Identify which cell holds the provided text, then report its [x, y] central coordinate. 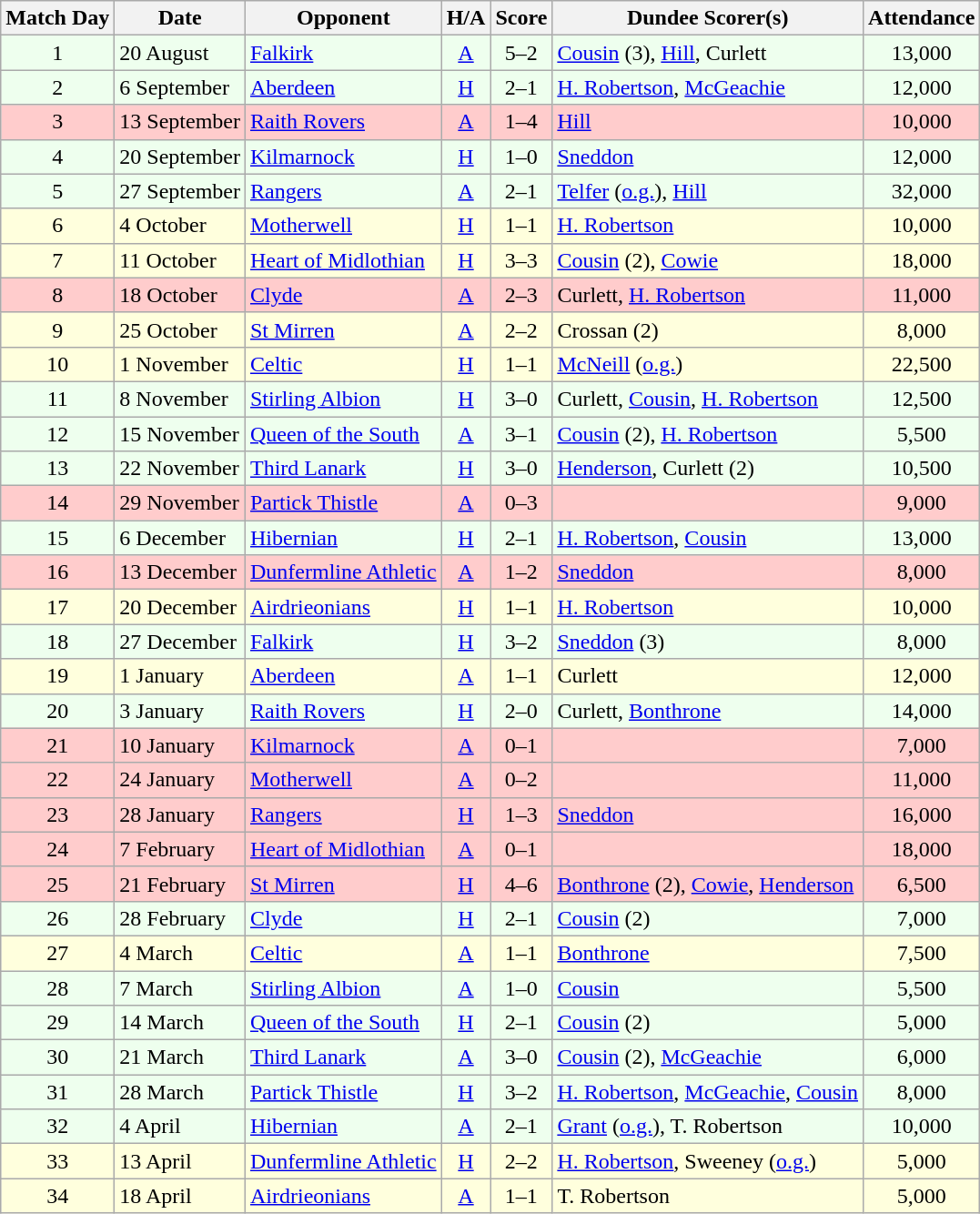
24 January [180, 780]
32,000 [922, 191]
27 September [180, 191]
Attendance [922, 18]
6,500 [922, 884]
30 [58, 1057]
29 [58, 1023]
Cousin (2), McGeachie [708, 1057]
T. Robertson [708, 1196]
32 [58, 1127]
16,000 [922, 814]
6 September [180, 87]
24 [58, 849]
0–3 [521, 503]
20 August [180, 53]
14 March [180, 1023]
Henderson, Curlett (2) [708, 469]
20 [58, 711]
Score [521, 18]
5 [58, 191]
23 [58, 814]
Bonthrone (2), Cowie, Henderson [708, 884]
1 January [180, 676]
27 [58, 953]
13 September [180, 122]
9 [58, 329]
4 April [180, 1127]
Match Day [58, 18]
21 [58, 745]
7 [58, 260]
H. Robertson, McGeachie, Cousin [708, 1092]
Cousin (3), Hill, Curlett [708, 53]
Opponent [343, 18]
7,500 [922, 953]
7 February [180, 849]
4–6 [521, 884]
21 February [180, 884]
10,500 [922, 469]
33 [58, 1161]
19 [58, 676]
Bonthrone [708, 953]
17 [58, 607]
14,000 [922, 711]
25 October [180, 329]
7 March [180, 987]
6 [58, 226]
16 [58, 572]
15 November [180, 434]
13 April [180, 1161]
Telfer (o.g.), Hill [708, 191]
2–3 [521, 295]
1 [58, 53]
28 January [180, 814]
20 December [180, 607]
1 November [180, 364]
4 October [180, 226]
27 December [180, 642]
McNeill (o.g.) [708, 364]
5–2 [521, 53]
26 [58, 918]
H. Robertson, McGeachie [708, 87]
31 [58, 1092]
Curlett, Bonthrone [708, 711]
1–4 [521, 122]
13 [58, 469]
14 [58, 503]
Sneddon (3) [708, 642]
11 [58, 399]
18 April [180, 1196]
Date [180, 18]
Cousin [708, 987]
H/A [466, 18]
Curlett, Cousin, H. Robertson [708, 399]
29 November [180, 503]
34 [58, 1196]
4 March [180, 953]
12 [58, 434]
15 [58, 538]
4 [58, 157]
25 [58, 884]
6 December [180, 538]
22 November [180, 469]
H. Robertson, Cousin [708, 538]
20 September [180, 157]
13 December [180, 572]
28 [58, 987]
2 [58, 87]
12,500 [922, 399]
8 November [180, 399]
1–2 [521, 572]
8 [58, 295]
10 [58, 364]
Cousin (2), H. Robertson [708, 434]
Curlett [708, 676]
21 March [180, 1057]
28 February [180, 918]
22 [58, 780]
3 [58, 122]
1–3 [521, 814]
11 October [180, 260]
28 March [180, 1092]
Grant (o.g.), T. Robertson [708, 1127]
3–3 [521, 260]
3–1 [521, 434]
10 January [180, 745]
3 January [180, 711]
Hill [708, 122]
2–0 [521, 711]
6,000 [922, 1057]
9,000 [922, 503]
Crossan (2) [708, 329]
Cousin (2), Cowie [708, 260]
H. Robertson, Sweeney (o.g.) [708, 1161]
18 [58, 642]
0–2 [521, 780]
Dundee Scorer(s) [708, 18]
22,500 [922, 364]
Curlett, H. Robertson [708, 295]
18 October [180, 295]
